Search for the cell housing the specified text and yield its (X, Y) center coordinate. 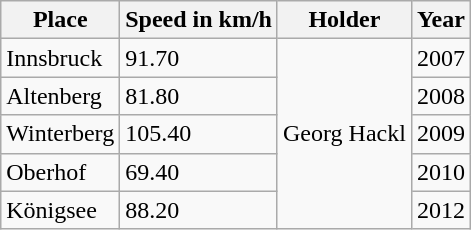
81.80 (199, 96)
Altenberg (60, 96)
Georg Hackl (344, 134)
Königsee (60, 210)
105.40 (199, 134)
Oberhof (60, 172)
2007 (440, 58)
2012 (440, 210)
2009 (440, 134)
91.70 (199, 58)
88.20 (199, 210)
Winterberg (60, 134)
2008 (440, 96)
Speed in km/h (199, 20)
Year (440, 20)
Place (60, 20)
69.40 (199, 172)
Innsbruck (60, 58)
2010 (440, 172)
Holder (344, 20)
